Output the [x, y] coordinate of the center of the cell containing the given text.  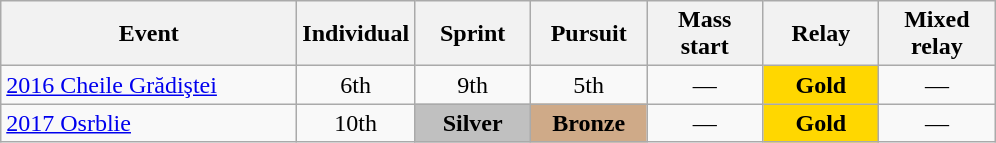
Event [149, 34]
2017 Osrblie [149, 123]
6th [356, 85]
Relay [821, 34]
Silver [473, 123]
Individual [356, 34]
9th [473, 85]
Bronze [589, 123]
5th [589, 85]
Mass start [705, 34]
10th [356, 123]
Pursuit [589, 34]
Mixed relay [937, 34]
Sprint [473, 34]
2016 Cheile Grădiştei [149, 85]
